Scan for the cell matching the given text and deliver its [X, Y] coordinate at center. 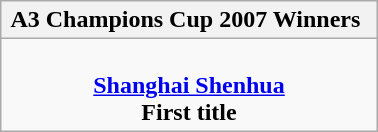
A3 Champions Cup 2007 Winners [189, 20]
Shanghai Shenhua First title [189, 85]
